Identify which cell holds the provided text, then report its (X, Y) central coordinate. 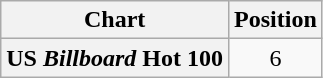
Position (276, 20)
Chart (115, 20)
US Billboard Hot 100 (115, 58)
6 (276, 58)
